Extract the (X, Y) coordinate from the center of the cell holding the provided text.  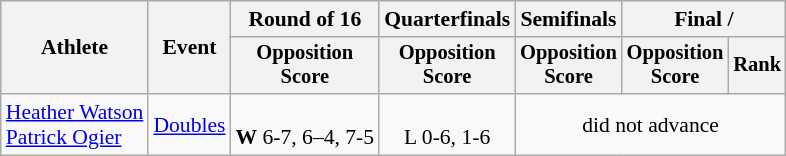
Rank (757, 66)
Athlete (75, 48)
Semifinals (568, 19)
Event (189, 48)
Final / (704, 19)
L 0-6, 1-6 (447, 124)
Heather WatsonPatrick Ogier (75, 124)
Quarterfinals (447, 19)
W 6-7, 6–4, 7-5 (304, 124)
Doubles (189, 124)
Round of 16 (304, 19)
did not advance (650, 124)
